Return [x, y] of the center of cell containing provided text 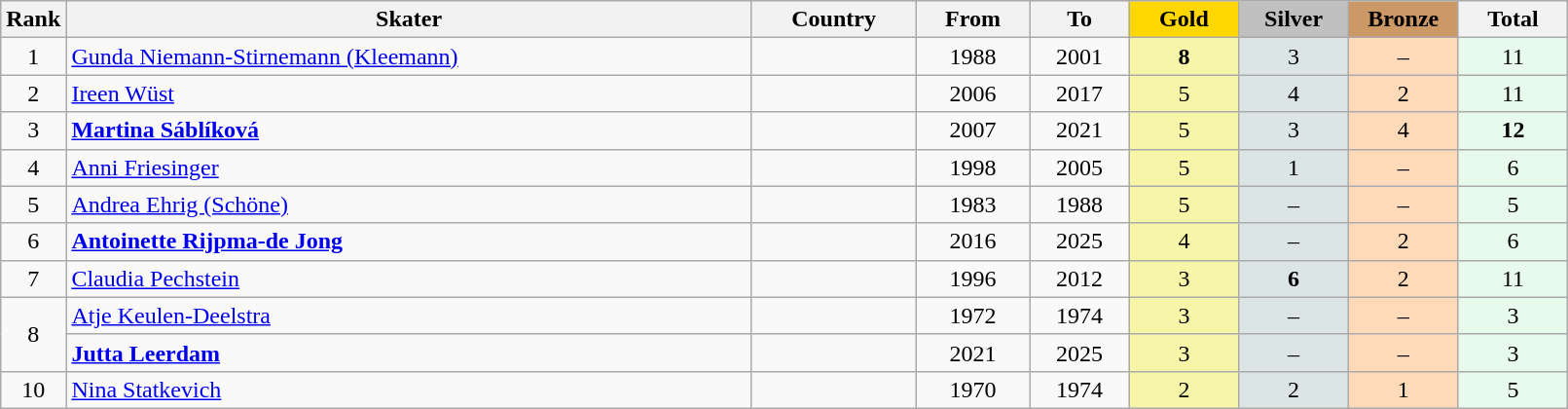
Ireen Wüst [409, 93]
Gunda Niemann-Stirnemann (Kleemann) [409, 56]
Nina Statkevich [409, 390]
2016 [973, 242]
2017 [1079, 93]
Gold [1184, 19]
Claudia Pechstein [409, 279]
From [973, 19]
2006 [973, 93]
Silver [1295, 19]
7 [33, 279]
2007 [973, 130]
2005 [1079, 167]
1970 [973, 390]
Country [833, 19]
Rank [33, 19]
Antoinette Rijpma-de Jong [409, 242]
1996 [973, 279]
Anni Friesinger [409, 167]
1972 [973, 316]
10 [33, 390]
2001 [1079, 56]
1998 [973, 167]
To [1079, 19]
Atje Keulen-Deelstra [409, 316]
2012 [1079, 279]
12 [1513, 130]
Total [1513, 19]
Andrea Ehrig (Schöne) [409, 204]
1983 [973, 204]
Martina Sáblíková [409, 130]
Bronze [1404, 19]
Jutta Leerdam [409, 353]
Skater [409, 19]
